Return the (X, Y) coordinate for the center point of the cell that contains the specified text.  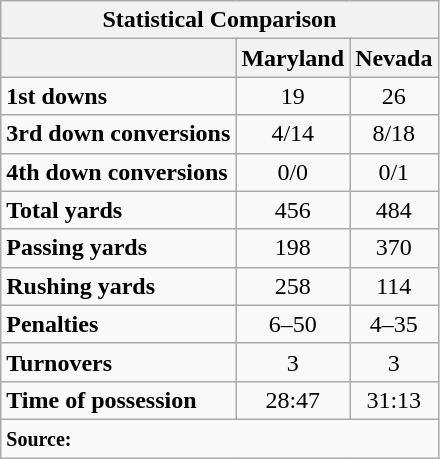
Maryland (293, 58)
28:47 (293, 400)
19 (293, 96)
3rd down conversions (118, 134)
Nevada (394, 58)
114 (394, 286)
4–35 (394, 324)
Statistical Comparison (220, 20)
4th down conversions (118, 172)
31:13 (394, 400)
Source: (220, 438)
Turnovers (118, 362)
Time of possession (118, 400)
456 (293, 210)
258 (293, 286)
1st downs (118, 96)
0/0 (293, 172)
370 (394, 248)
198 (293, 248)
0/1 (394, 172)
Rushing yards (118, 286)
8/18 (394, 134)
6–50 (293, 324)
Penalties (118, 324)
484 (394, 210)
Total yards (118, 210)
4/14 (293, 134)
Passing yards (118, 248)
26 (394, 96)
